Find where the given text appears and provide that cell's center as [X, Y] coordinate. 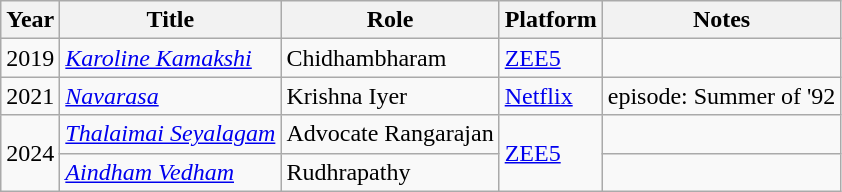
Role [390, 20]
Thalaimai Seyalagam [170, 134]
Karoline Kamakshi [170, 58]
2019 [30, 58]
2021 [30, 96]
Notes [722, 20]
Netflix [550, 96]
2024 [30, 153]
episode: Summer of '92 [722, 96]
Platform [550, 20]
Year [30, 20]
Advocate Rangarajan [390, 134]
Krishna Iyer [390, 96]
Chidhambharam [390, 58]
Title [170, 20]
Rudhrapathy [390, 172]
Navarasa [170, 96]
Aindham Vedham [170, 172]
